Determine the [x, y] coordinate at the center of the cell enclosing the given text.  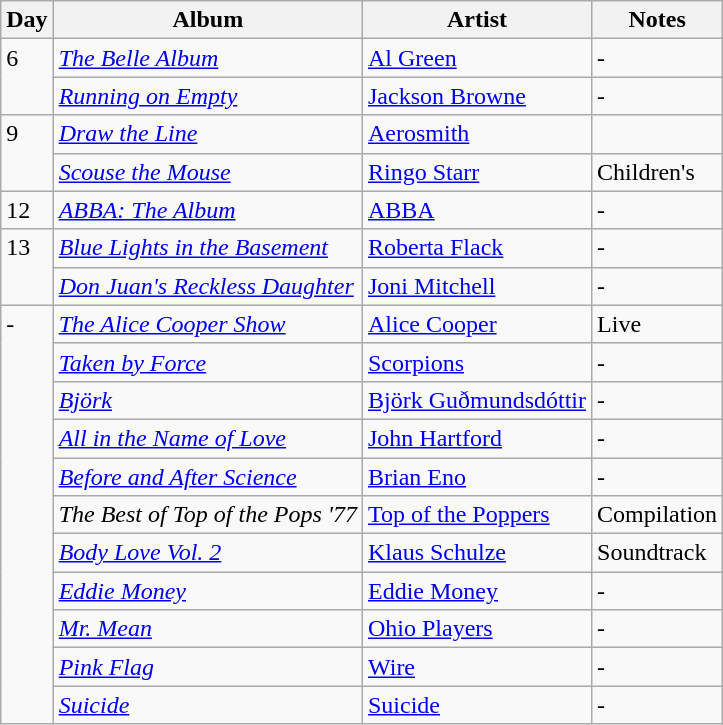
Scorpions [476, 362]
Artist [476, 20]
Björk [208, 400]
Children's [658, 172]
The Belle Album [208, 58]
Don Juan's Reckless Daughter [208, 286]
Mr. Mean [208, 629]
All in the Name of Love [208, 438]
13 [27, 267]
Body Love Vol. 2 [208, 553]
Notes [658, 20]
Al Green [476, 58]
Soundtrack [658, 553]
Taken by Force [208, 362]
Draw the Line [208, 134]
Day [27, 20]
ABBA: The Album [208, 210]
Before and After Science [208, 477]
The Best of Top of the Pops '77 [208, 515]
Klaus Schulze [476, 553]
Jackson Browne [476, 96]
Aerosmith [476, 134]
Top of the Poppers [476, 515]
Scouse the Mouse [208, 172]
John Hartford [476, 438]
Alice Cooper [476, 324]
12 [27, 210]
The Alice Cooper Show [208, 324]
6 [27, 77]
Wire [476, 667]
Joni Mitchell [476, 286]
Roberta Flack [476, 248]
Brian Eno [476, 477]
Album [208, 20]
ABBA [476, 210]
Pink Flag [208, 667]
Live [658, 324]
Running on Empty [208, 96]
Ohio Players [476, 629]
9 [27, 153]
Compilation [658, 515]
Björk Guðmundsdóttir [476, 400]
Blue Lights in the Basement [208, 248]
Ringo Starr [476, 172]
